Output the (x, y) coordinate of the center of the cell containing the given text.  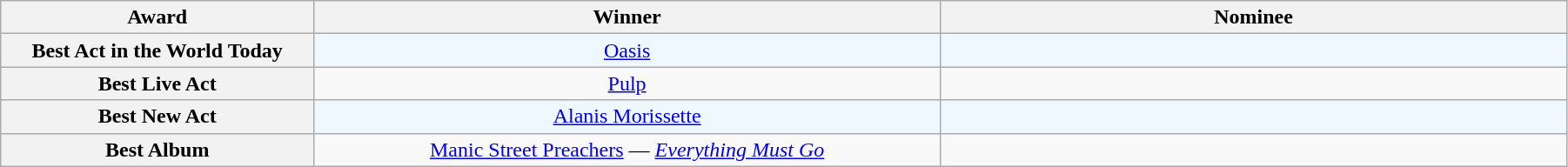
Best Live Act (157, 83)
Award (157, 17)
Manic Street Preachers — Everything Must Go (627, 150)
Oasis (627, 50)
Best Act in the World Today (157, 50)
Best Album (157, 150)
Alanis Morissette (627, 117)
Winner (627, 17)
Pulp (627, 83)
Best New Act (157, 117)
Nominee (1254, 17)
